Output the [x, y] coordinate of the center of the cell containing the given text.  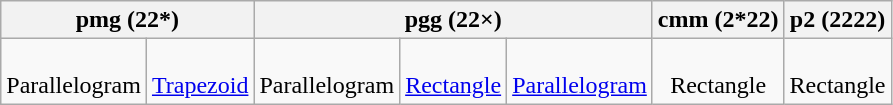
Trapezoid [200, 72]
pmg (22*) [128, 20]
p2 (2222) [838, 20]
cmm (2*22) [718, 20]
pgg (22×) [453, 20]
